Locate the cell with the specified text and output its [x, y] center coordinate. 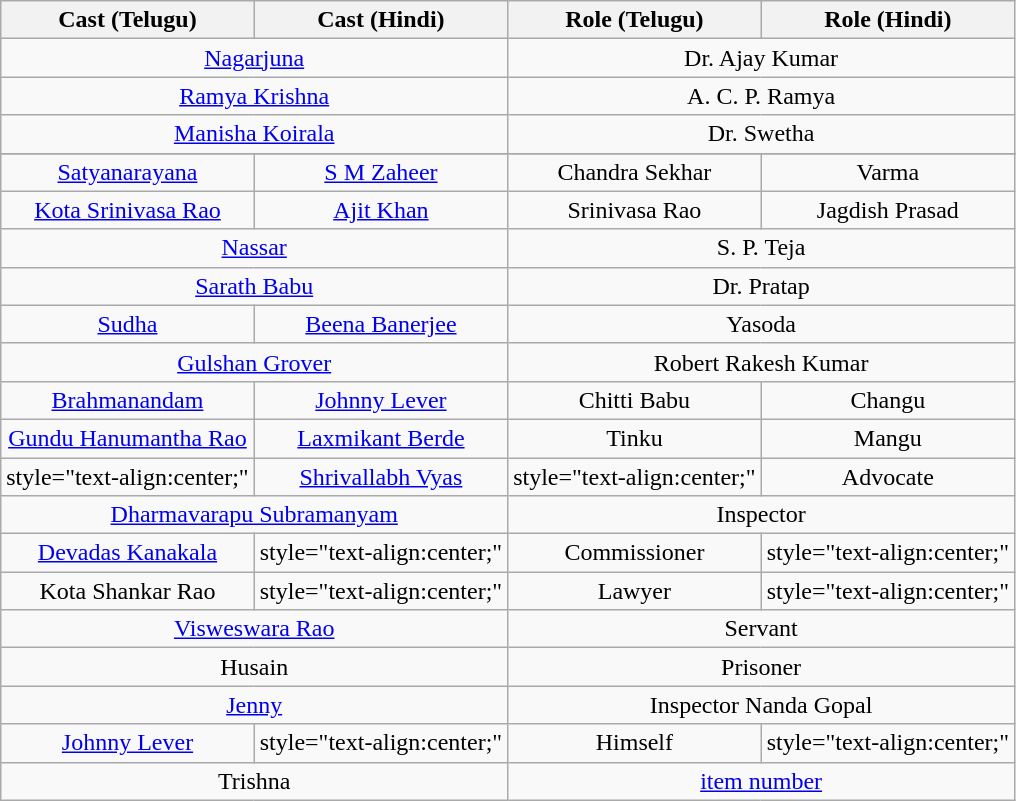
Varma [888, 172]
Sarath Babu [254, 286]
Dr. Pratap [762, 286]
Beena Banerjee [380, 324]
Tinku [634, 438]
Inspector Nanda Gopal [762, 705]
Lawyer [634, 591]
A. C. P. Ramya [762, 96]
Kota Srinivasa Rao [128, 210]
Husain [254, 667]
Changu [888, 400]
Ajit Khan [380, 210]
Cast (Hindi) [380, 20]
Nagarjuna [254, 58]
Nassar [254, 248]
Brahmanandam [128, 400]
Dr. Swetha [762, 134]
S M Zaheer [380, 172]
Satyanarayana [128, 172]
S. P. Teja [762, 248]
Chitti Babu [634, 400]
Yasoda [762, 324]
Cast (Telugu) [128, 20]
Himself [634, 743]
Kota Shankar Rao [128, 591]
Inspector [762, 515]
Jenny [254, 705]
Laxmikant Berde [380, 438]
Role (Hindi) [888, 20]
Jagdish Prasad [888, 210]
Advocate [888, 477]
Visweswara Rao [254, 629]
Shrivallabh Vyas [380, 477]
Robert Rakesh Kumar [762, 362]
Mangu [888, 438]
item number [762, 781]
Gundu Hanumantha Rao [128, 438]
Devadas Kanakala [128, 553]
Dr. Ajay Kumar [762, 58]
Manisha Koirala [254, 134]
Sudha [128, 324]
Gulshan Grover [254, 362]
Commissioner [634, 553]
Dharmavarapu Subramanyam [254, 515]
Servant [762, 629]
Chandra Sekhar [634, 172]
Srinivasa Rao [634, 210]
Prisoner [762, 667]
Ramya Krishna [254, 96]
Trishna [254, 781]
Role (Telugu) [634, 20]
